Identify which cell holds the provided text, then report its [X, Y] central coordinate. 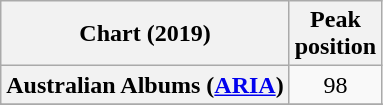
Chart (2019) [145, 34]
Australian Albums (ARIA) [145, 85]
98 [335, 85]
Peakposition [335, 34]
